Pinpoint the cell where the given text exists, returning its (x, y) midpoint coordinate. 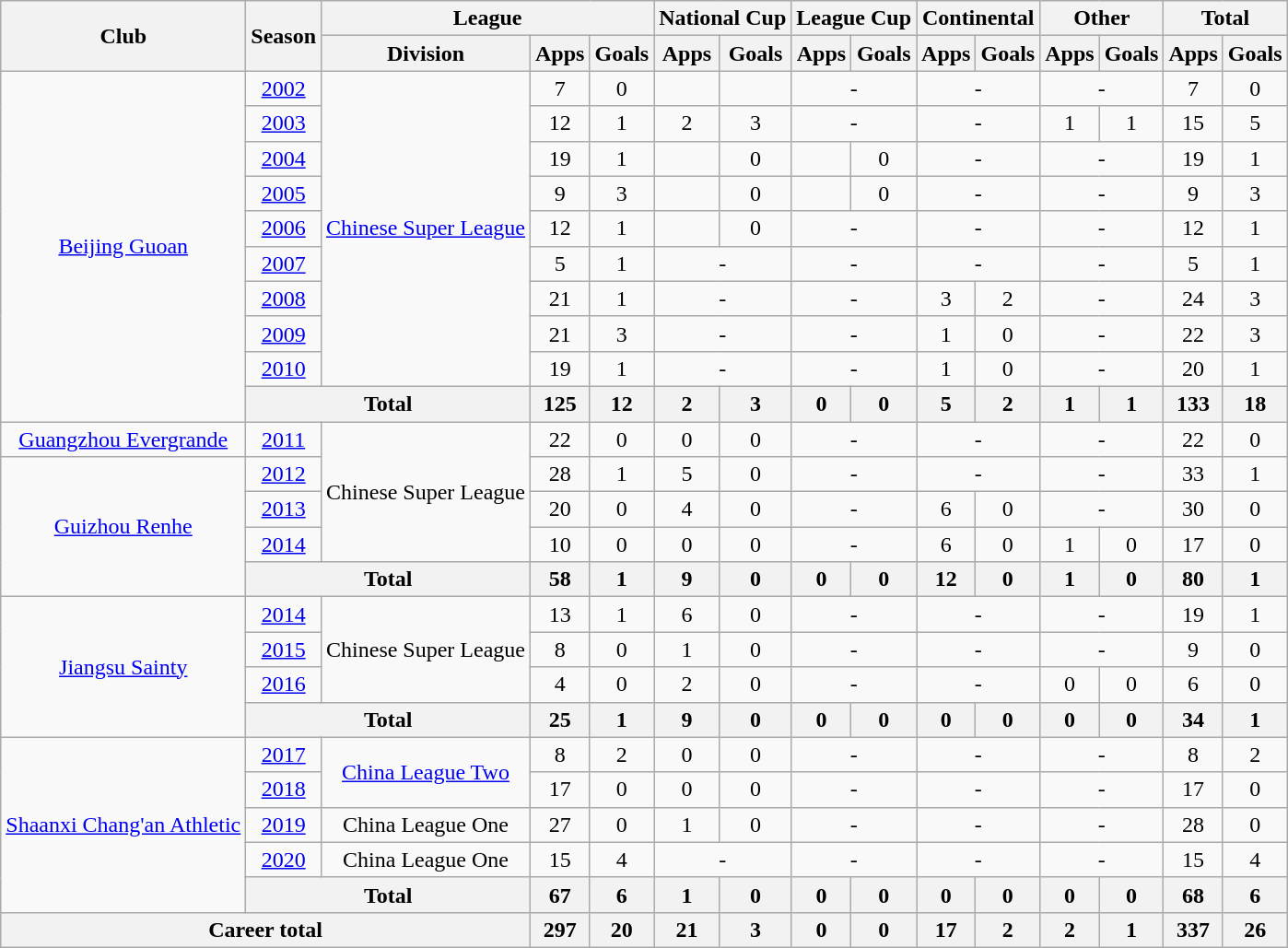
National Cup (722, 18)
Shaanxi Chang'an Athletic (123, 825)
Other (1102, 18)
Jiangsu Sainty (123, 667)
297 (560, 930)
18 (1255, 404)
133 (1193, 404)
China League Two (426, 772)
10 (560, 544)
2003 (284, 123)
2016 (284, 685)
2011 (284, 439)
Guizhou Renhe (123, 527)
Season (284, 36)
Career total (265, 930)
Division (426, 53)
League Cup (854, 18)
Continental (978, 18)
27 (560, 825)
2018 (284, 790)
2020 (284, 860)
2013 (284, 509)
2002 (284, 88)
2012 (284, 474)
2004 (284, 158)
Beijing Guoan (123, 247)
2007 (284, 263)
2015 (284, 650)
34 (1193, 720)
25 (560, 720)
30 (1193, 509)
2009 (284, 334)
Guangzhou Evergrande (123, 439)
33 (1193, 474)
2010 (284, 369)
26 (1255, 930)
2006 (284, 228)
125 (560, 404)
Club (123, 36)
13 (560, 614)
58 (560, 579)
68 (1193, 895)
337 (1193, 930)
2005 (284, 193)
67 (560, 895)
2017 (284, 755)
2008 (284, 298)
80 (1193, 579)
League (488, 18)
24 (1193, 298)
2019 (284, 825)
